For the text-containing cell, return its midpoint in (X, Y) coordinate format. 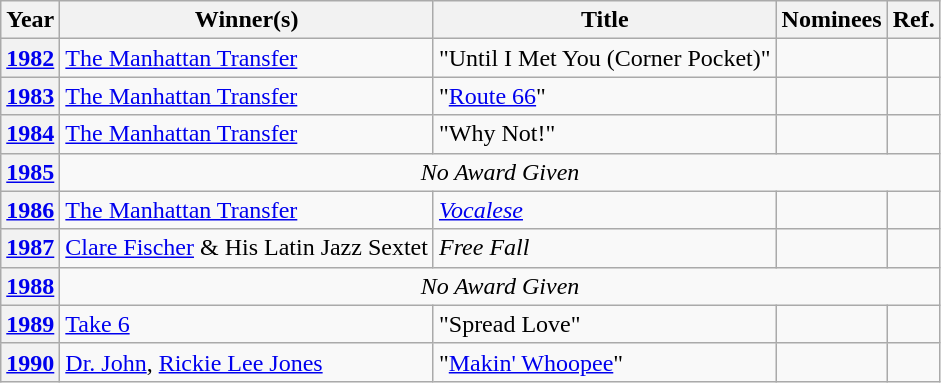
"Until I Met You (Corner Pocket)" (604, 58)
Free Fall (604, 248)
Vocalese (604, 210)
1988 (30, 286)
"Makin' Whoopee" (604, 362)
1989 (30, 324)
1984 (30, 134)
Year (30, 20)
Take 6 (247, 324)
Title (604, 20)
Winner(s) (247, 20)
1986 (30, 210)
Ref. (914, 20)
"Route 66" (604, 96)
1982 (30, 58)
1990 (30, 362)
1983 (30, 96)
"Spread Love" (604, 324)
"Why Not!" (604, 134)
Clare Fischer & His Latin Jazz Sextet (247, 248)
Nominees (832, 20)
1987 (30, 248)
Dr. John, Rickie Lee Jones (247, 362)
1985 (30, 172)
